Search for the cell housing the specified text and yield its [X, Y] center coordinate. 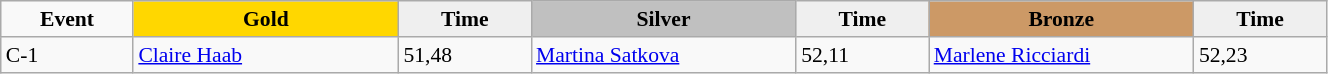
Bronze [1062, 19]
Marlene Ricciardi [1062, 55]
Silver [664, 19]
52,11 [862, 55]
Gold [266, 19]
Martina Satkova [664, 55]
52,23 [1260, 55]
51,48 [464, 55]
Claire Haab [266, 55]
Event [68, 19]
C-1 [68, 55]
